For the text-containing cell, return its midpoint in [X, Y] coordinate format. 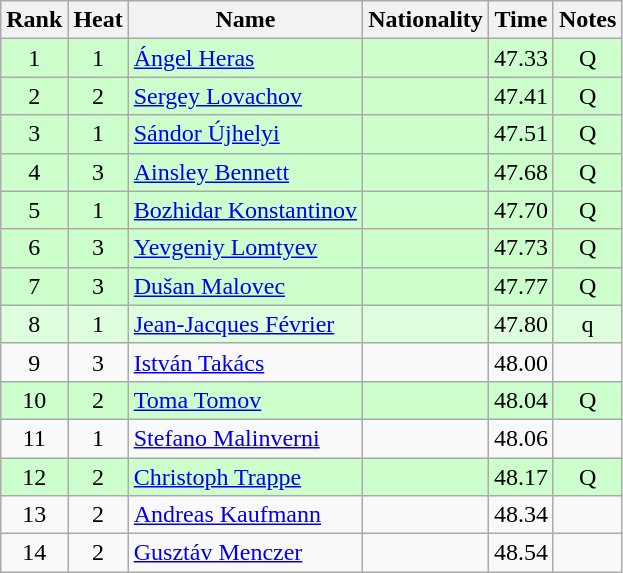
Time [520, 20]
48.06 [520, 438]
Name [245, 20]
48.54 [520, 553]
Sándor Újhelyi [245, 134]
Notes [587, 20]
5 [34, 210]
7 [34, 286]
47.80 [520, 324]
Yevgeniy Lomtyev [245, 248]
47.73 [520, 248]
47.51 [520, 134]
14 [34, 553]
Christoph Trappe [245, 477]
47.33 [520, 58]
Ainsley Bennett [245, 172]
Gusztáv Menczer [245, 553]
8 [34, 324]
Toma Tomov [245, 400]
13 [34, 515]
Dušan Malovec [245, 286]
12 [34, 477]
István Takács [245, 362]
48.04 [520, 400]
4 [34, 172]
10 [34, 400]
Andreas Kaufmann [245, 515]
Heat [98, 20]
6 [34, 248]
47.68 [520, 172]
Nationality [426, 20]
q [587, 324]
47.41 [520, 96]
Ángel Heras [245, 58]
48.00 [520, 362]
47.70 [520, 210]
11 [34, 438]
Bozhidar Konstantinov [245, 210]
Jean-Jacques Février [245, 324]
Rank [34, 20]
Sergey Lovachov [245, 96]
9 [34, 362]
48.34 [520, 515]
Stefano Malinverni [245, 438]
47.77 [520, 286]
48.17 [520, 477]
